Provide the (X, Y) coordinate of the cell's center where the given text is located.  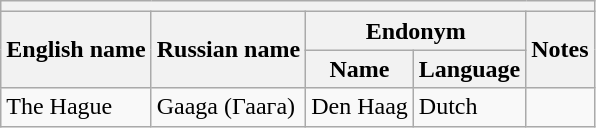
Russian name (228, 50)
Language (469, 69)
The Hague (76, 107)
Dutch (469, 107)
Den Haag (360, 107)
English name (76, 50)
Name (360, 69)
Gaaga (Гаага) (228, 107)
Endonym (416, 31)
Notes (560, 50)
